Provide the [x, y] coordinate of the cell's center where the given text is located.  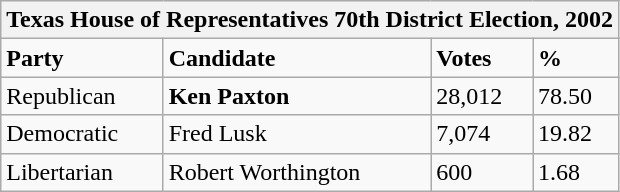
Ken Paxton [297, 96]
Robert Worthington [297, 172]
Libertarian [82, 172]
19.82 [575, 134]
Candidate [297, 58]
1.68 [575, 172]
Democratic [82, 134]
Fred Lusk [297, 134]
28,012 [482, 96]
Republican [82, 96]
Texas House of Representatives 70th District Election, 2002 [310, 20]
7,074 [482, 134]
% [575, 58]
Party [82, 58]
Votes [482, 58]
78.50 [575, 96]
600 [482, 172]
